Determine the (x, y) coordinate at the center of the cell enclosing the given text.  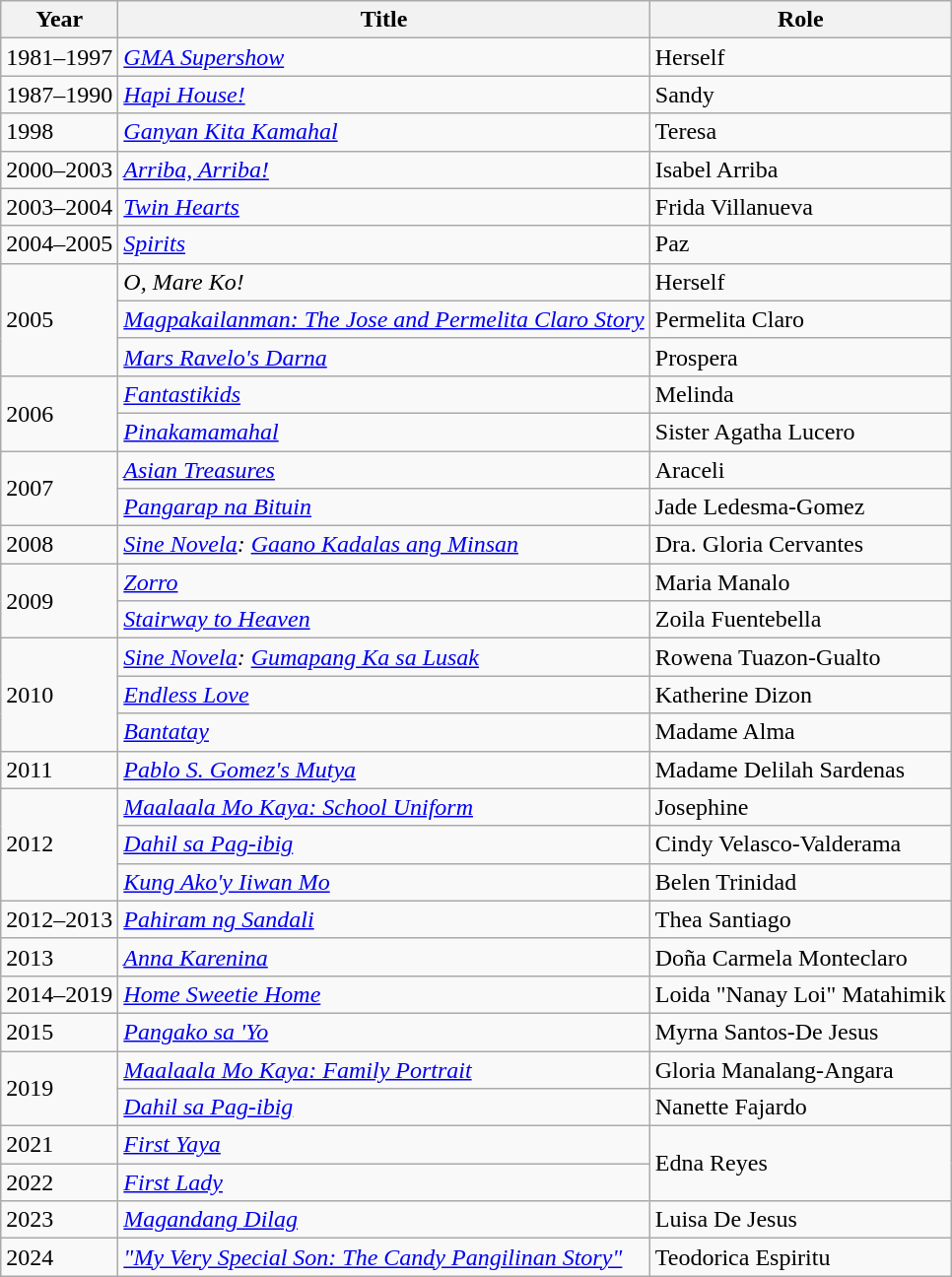
1987–1990 (59, 95)
Maria Manalo (800, 582)
Sister Agatha Lucero (800, 432)
Isabel Arriba (800, 169)
Nanette Fajardo (800, 1108)
2021 (59, 1145)
"My Very Special Son: The Candy Pangilinan Story" (384, 1257)
Ganyan Kita Kamahal (384, 132)
First Yaya (384, 1145)
Prospera (800, 357)
2004–2005 (59, 244)
Title (384, 20)
Madame Delilah Sardenas (800, 770)
Spirits (384, 244)
2024 (59, 1257)
2012–2013 (59, 919)
Anna Karenina (384, 957)
2019 (59, 1088)
Twin Hearts (384, 207)
Home Sweetie Home (384, 994)
Magandang Dilag (384, 1220)
Gloria Manalang-Angara (800, 1069)
Frida Villanueva (800, 207)
Sine Novela: Gaano Kadalas ang Minsan (384, 545)
2008 (59, 545)
Madame Alma (800, 732)
Jade Ledesma-Gomez (800, 507)
Katherine Dizon (800, 695)
1998 (59, 132)
O, Mare Ko! (384, 282)
2009 (59, 601)
Stairway to Heaven (384, 620)
Hapi House! (384, 95)
Maalaala Mo Kaya: School Uniform (384, 807)
2014–2019 (59, 994)
Asian Treasures (384, 470)
Mars Ravelo's Darna (384, 357)
Role (800, 20)
Pinakamamahal (384, 432)
1981–1997 (59, 57)
Pangarap na Bituin (384, 507)
2012 (59, 844)
Permelita Claro (800, 319)
Rowena Tuazon-Gualto (800, 657)
Edna Reyes (800, 1164)
Loida "Nanay Loi" Matahimik (800, 994)
Kung Ako'y Iiwan Mo (384, 882)
Thea Santiago (800, 919)
2011 (59, 770)
Melinda (800, 394)
Sine Novela: Gumapang Ka sa Lusak (384, 657)
Fantastikids (384, 394)
Araceli (800, 470)
2000–2003 (59, 169)
Zorro (384, 582)
Doña Carmela Monteclaro (800, 957)
Luisa De Jesus (800, 1220)
Zoila Fuentebella (800, 620)
2005 (59, 319)
Paz (800, 244)
Sandy (800, 95)
2013 (59, 957)
Belen Trinidad (800, 882)
Josephine (800, 807)
Magpakailanman: The Jose and Permelita Claro Story (384, 319)
Teodorica Espiritu (800, 1257)
Arriba, Arriba! (384, 169)
2022 (59, 1182)
2015 (59, 1032)
First Lady (384, 1182)
Dra. Gloria Cervantes (800, 545)
Pahiram ng Sandali (384, 919)
2010 (59, 695)
2006 (59, 413)
Cindy Velasco-Valderama (800, 844)
Endless Love (384, 695)
Pablo S. Gomez's Mutya (384, 770)
2003–2004 (59, 207)
Bantatay (384, 732)
GMA Supershow (384, 57)
Maalaala Mo Kaya: Family Portrait (384, 1069)
Teresa (800, 132)
Myrna Santos-De Jesus (800, 1032)
2023 (59, 1220)
Pangako sa 'Yo (384, 1032)
2007 (59, 489)
Year (59, 20)
